Pinpoint the cell where the given text exists, returning its (X, Y) midpoint coordinate. 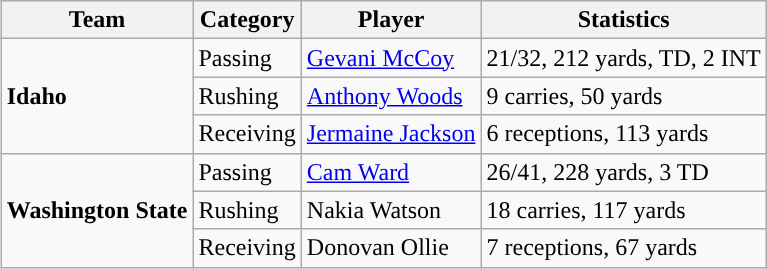
18 carries, 117 yards (624, 210)
Anthony Woods (391, 96)
Donovan Ollie (391, 248)
7 receptions, 67 yards (624, 248)
Idaho (97, 96)
9 carries, 50 yards (624, 96)
Washington State (97, 210)
Player (391, 20)
Cam Ward (391, 172)
Team (97, 20)
6 receptions, 113 yards (624, 134)
Nakia Watson (391, 210)
Jermaine Jackson (391, 134)
26/41, 228 yards, 3 TD (624, 172)
Statistics (624, 20)
21/32, 212 yards, TD, 2 INT (624, 58)
Category (247, 20)
Gevani McCoy (391, 58)
